Search for the cell housing the specified text and yield its (X, Y) center coordinate. 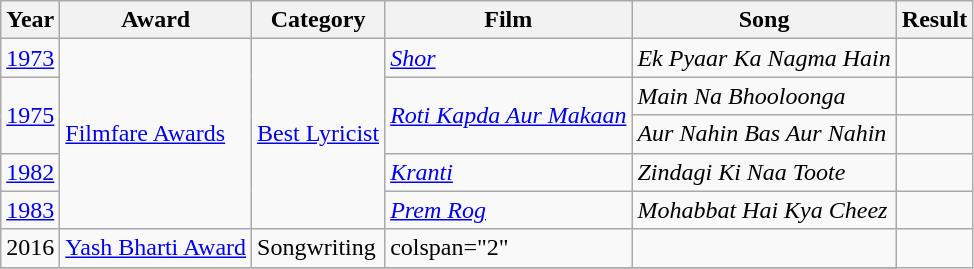
1973 (30, 58)
Main Na Bhooloonga (764, 96)
Songwriting (318, 248)
Film (508, 20)
1983 (30, 210)
Song (764, 20)
1982 (30, 172)
Prem Rog (508, 210)
Award (156, 20)
Aur Nahin Bas Aur Nahin (764, 134)
2016 (30, 248)
Roti Kapda Aur Makaan (508, 115)
colspan="2" (508, 248)
Shor (508, 58)
Mohabbat Hai Kya Cheez (764, 210)
Filmfare Awards (156, 134)
1975 (30, 115)
Kranti (508, 172)
Result (934, 20)
Best Lyricist (318, 134)
Category (318, 20)
Year (30, 20)
Yash Bharti Award (156, 248)
Ek Pyaar Ka Nagma Hain (764, 58)
Zindagi Ki Naa Toote (764, 172)
